Detect which cell encompasses the target text, then output its [X, Y] center coordinate. 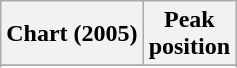
Peakposition [189, 34]
Chart (2005) [72, 34]
